Locate the cell with the specified text and output its (x, y) center coordinate. 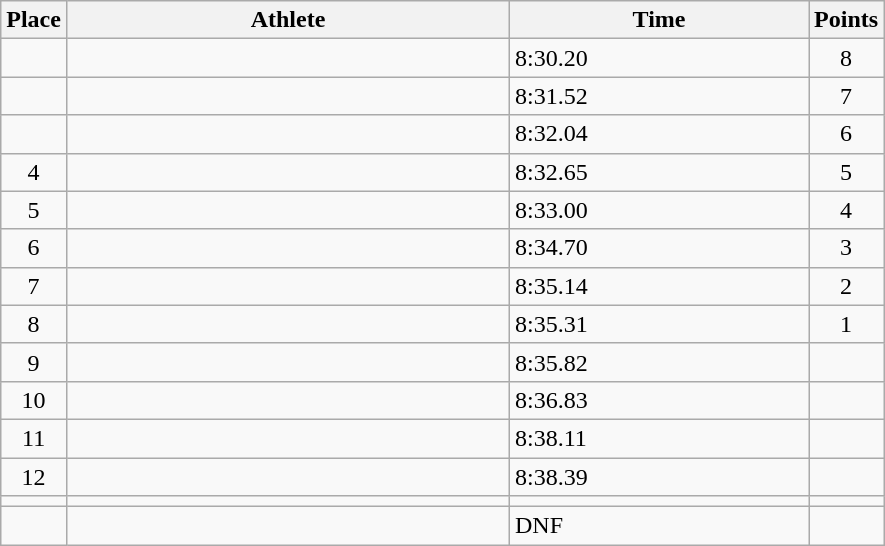
8:35.82 (660, 362)
8:32.65 (660, 172)
DNF (660, 526)
3 (846, 248)
8:32.04 (660, 134)
Athlete (288, 20)
8:31.52 (660, 96)
8:36.83 (660, 400)
10 (34, 400)
11 (34, 438)
8:30.20 (660, 58)
Time (660, 20)
Points (846, 20)
8:35.14 (660, 286)
8:34.70 (660, 248)
9 (34, 362)
2 (846, 286)
1 (846, 324)
8:35.31 (660, 324)
8:38.11 (660, 438)
12 (34, 477)
8:33.00 (660, 210)
Place (34, 20)
8:38.39 (660, 477)
